From the cell containing the given text, extract its center point as [X, Y] coordinate. 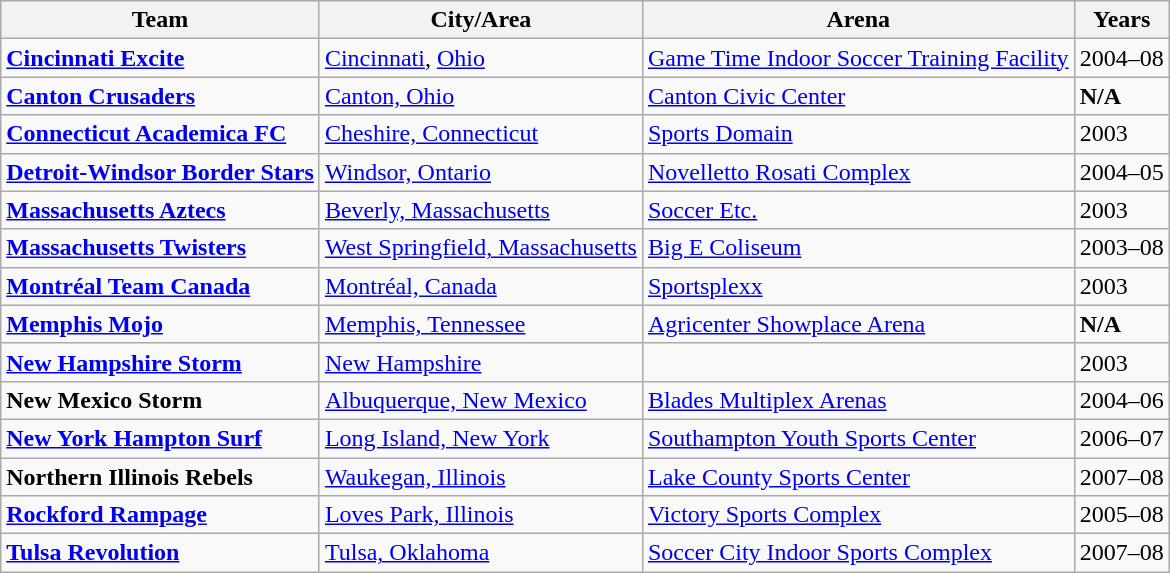
Massachusetts Aztecs [160, 210]
Lake County Sports Center [858, 477]
Cheshire, Connecticut [480, 134]
West Springfield, Massachusetts [480, 248]
Rockford Rampage [160, 515]
Beverly, Massachusetts [480, 210]
2003–08 [1122, 248]
New Mexico Storm [160, 400]
Arena [858, 20]
Sportsplexx [858, 286]
Cincinnati Excite [160, 58]
Tulsa, Oklahoma [480, 553]
New Hampshire Storm [160, 362]
City/Area [480, 20]
Loves Park, Illinois [480, 515]
Northern Illinois Rebels [160, 477]
Montréal, Canada [480, 286]
2004–08 [1122, 58]
Canton, Ohio [480, 96]
Windsor, Ontario [480, 172]
New York Hampton Surf [160, 438]
Cincinnati, Ohio [480, 58]
Canton Civic Center [858, 96]
Albuquerque, New Mexico [480, 400]
2006–07 [1122, 438]
Tulsa Revolution [160, 553]
Waukegan, Illinois [480, 477]
Soccer City Indoor Sports Complex [858, 553]
Sports Domain [858, 134]
Southampton Youth Sports Center [858, 438]
Detroit-Windsor Border Stars [160, 172]
Agricenter Showplace Arena [858, 324]
Soccer Etc. [858, 210]
Canton Crusaders [160, 96]
2004–06 [1122, 400]
Novelletto Rosati Complex [858, 172]
Years [1122, 20]
Connecticut Academica FC [160, 134]
Blades Multiplex Arenas [858, 400]
New Hampshire [480, 362]
Memphis Mojo [160, 324]
2004–05 [1122, 172]
Memphis, Tennessee [480, 324]
Victory Sports Complex [858, 515]
Montréal Team Canada [160, 286]
Team [160, 20]
Massachusetts Twisters [160, 248]
Game Time Indoor Soccer Training Facility [858, 58]
Big E Coliseum [858, 248]
2005–08 [1122, 515]
Long Island, New York [480, 438]
